Scan for the cell matching the given text and deliver its [x, y] coordinate at center. 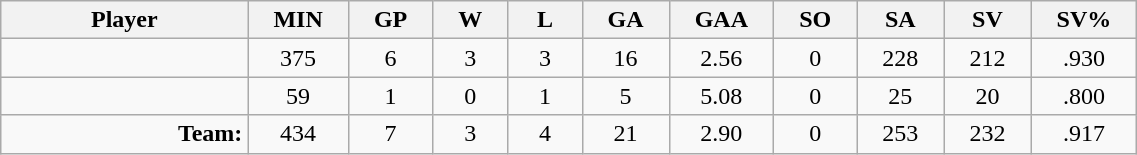
.930 [1084, 58]
4 [545, 134]
5.08 [721, 96]
6 [390, 58]
SV% [1084, 20]
GA [626, 20]
16 [626, 58]
253 [900, 134]
SV [988, 20]
GP [390, 20]
.917 [1084, 134]
5 [626, 96]
GAA [721, 20]
232 [988, 134]
434 [298, 134]
7 [390, 134]
SA [900, 20]
Team: [124, 134]
MIN [298, 20]
228 [900, 58]
2.90 [721, 134]
Player [124, 20]
L [545, 20]
W [470, 20]
59 [298, 96]
25 [900, 96]
SO [816, 20]
212 [988, 58]
21 [626, 134]
.800 [1084, 96]
375 [298, 58]
2.56 [721, 58]
20 [988, 96]
